Determine the [X, Y] coordinate at the center of the cell enclosing the given text.  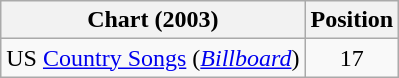
Chart (2003) [153, 20]
Position [352, 20]
17 [352, 58]
US Country Songs (Billboard) [153, 58]
